Capture the cell that displays the provided text and extract its (X, Y) central coordinate. 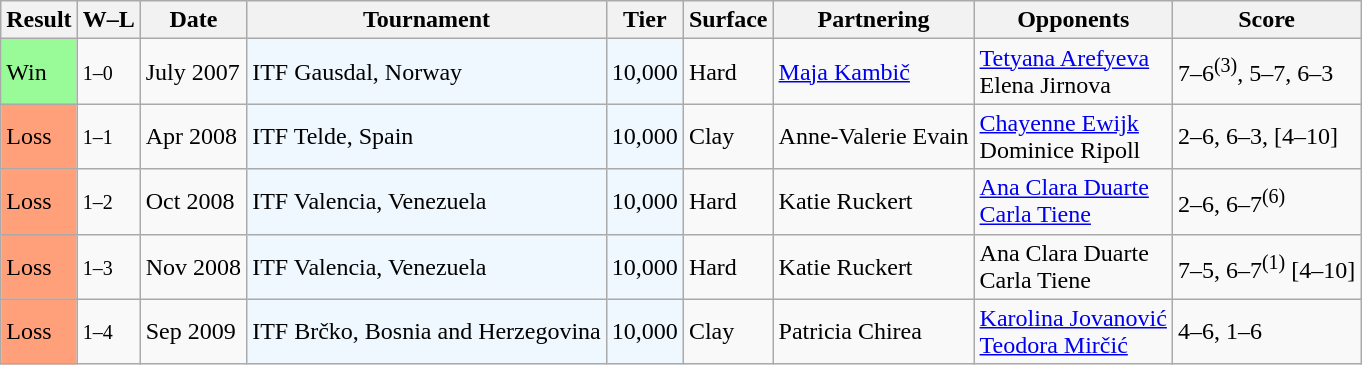
1–3 (108, 266)
1–1 (108, 136)
W–L (108, 20)
Tournament (427, 20)
Partnering (874, 20)
2–6, 6–7(6) (1266, 202)
Win (39, 72)
ITF Telde, Spain (427, 136)
Opponents (1073, 20)
Maja Kambič (874, 72)
Score (1266, 20)
Apr 2008 (193, 136)
Surface (728, 20)
Result (39, 20)
Date (193, 20)
1–0 (108, 72)
Anne-Valerie Evain (874, 136)
7–5, 6–7(1) [4–10] (1266, 266)
Oct 2008 (193, 202)
1–2 (108, 202)
Tetyana Arefyeva Elena Jirnova (1073, 72)
ITF Brčko, Bosnia and Herzegovina (427, 332)
1–4 (108, 332)
2–6, 6–3, [4–10] (1266, 136)
7–6(3), 5–7, 6–3 (1266, 72)
Nov 2008 (193, 266)
Sep 2009 (193, 332)
4–6, 1–6 (1266, 332)
Karolina Jovanović Teodora Mirčić (1073, 332)
July 2007 (193, 72)
Patricia Chirea (874, 332)
ITF Gausdal, Norway (427, 72)
Tier (644, 20)
Chayenne Ewijk Dominice Ripoll (1073, 136)
